Return the (x, y) coordinate for the center point of the cell that contains the specified text.  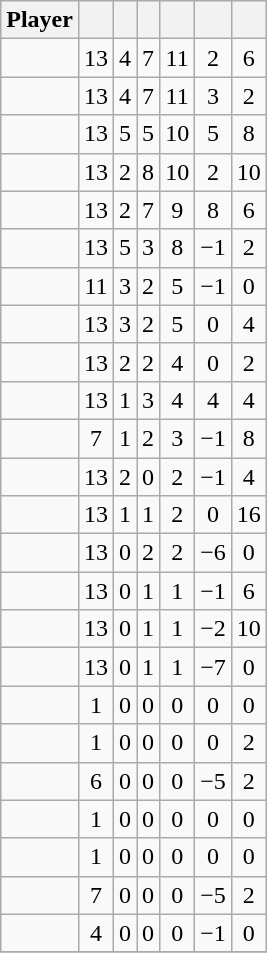
−7 (214, 667)
−2 (214, 629)
−6 (214, 553)
Player (40, 20)
16 (248, 515)
9 (178, 210)
